Pinpoint the cell where the given text exists, returning its (X, Y) midpoint coordinate. 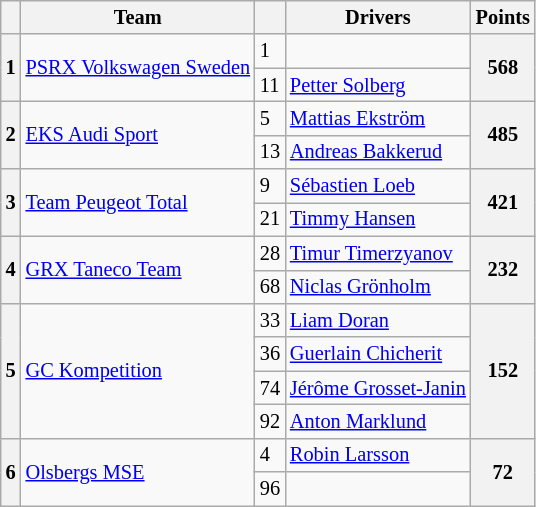
Drivers (378, 17)
Jérôme Grosset-Janin (378, 388)
421 (503, 202)
36 (270, 354)
Team Peugeot Total (138, 202)
Guerlain Chicherit (378, 354)
Andreas Bakkerud (378, 152)
Points (503, 17)
568 (503, 68)
Timmy Hansen (378, 219)
Anton Marklund (378, 421)
72 (503, 472)
Sébastien Loeb (378, 186)
485 (503, 134)
Timur Timerzyanov (378, 253)
Team (138, 17)
11 (270, 85)
6 (11, 472)
GRX Taneco Team (138, 270)
232 (503, 270)
GC Kompetition (138, 370)
Liam Doran (378, 320)
74 (270, 388)
Olsbergs MSE (138, 472)
2 (11, 134)
Mattias Ekström (378, 118)
152 (503, 370)
96 (270, 489)
3 (11, 202)
EKS Audi Sport (138, 134)
Niclas Grönholm (378, 287)
Petter Solberg (378, 85)
28 (270, 253)
9 (270, 186)
68 (270, 287)
33 (270, 320)
92 (270, 421)
21 (270, 219)
Robin Larsson (378, 455)
13 (270, 152)
PSRX Volkswagen Sweden (138, 68)
